Find where the given text appears and provide that cell's center as [x, y] coordinate. 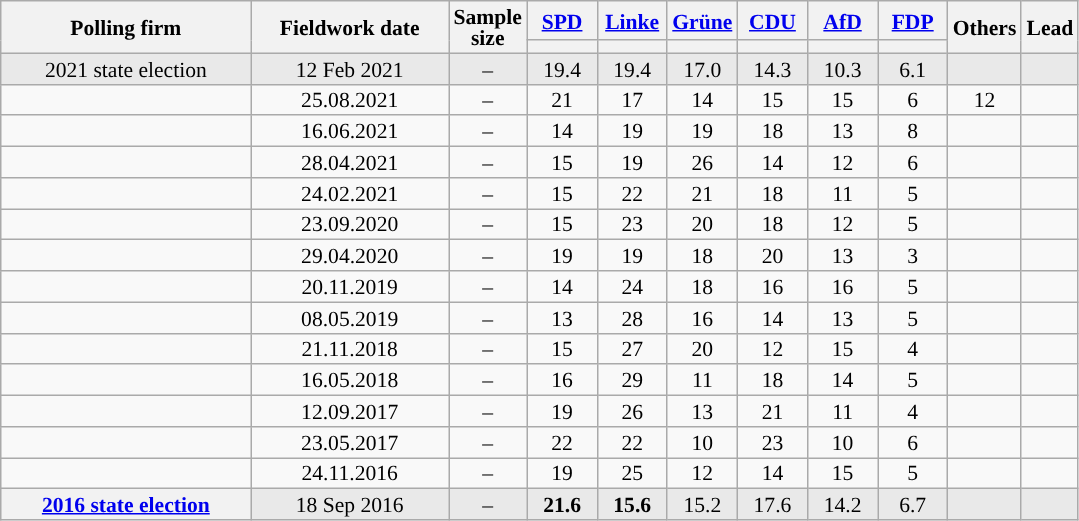
29 [632, 380]
24.02.2021 [350, 194]
Linke [632, 20]
15.6 [632, 504]
17.6 [772, 504]
Samplesize [487, 27]
23.05.2017 [350, 442]
10.3 [842, 68]
8 [913, 132]
Lead [1050, 27]
25.08.2021 [350, 100]
12.09.2017 [350, 412]
21.6 [562, 504]
2016 state election [126, 504]
6.7 [913, 504]
27 [632, 348]
Grüne [702, 20]
Others [985, 27]
23.09.2020 [350, 224]
29.04.2020 [350, 256]
20.11.2019 [350, 286]
24 [632, 286]
14.3 [772, 68]
Fieldwork date [350, 27]
SPD [562, 20]
15.2 [702, 504]
CDU [772, 20]
12 Feb 2021 [350, 68]
25 [632, 474]
24.11.2016 [350, 474]
28 [632, 318]
16.05.2018 [350, 380]
FDP [913, 20]
Polling firm [126, 27]
6.1 [913, 68]
28.04.2021 [350, 162]
17 [632, 100]
18 Sep 2016 [350, 504]
14.2 [842, 504]
16.06.2021 [350, 132]
08.05.2019 [350, 318]
2021 state election [126, 68]
AfD [842, 20]
21.11.2018 [350, 348]
17.0 [702, 68]
3 [913, 256]
